Detect which cell encompasses the target text, then output its [x, y] center coordinate. 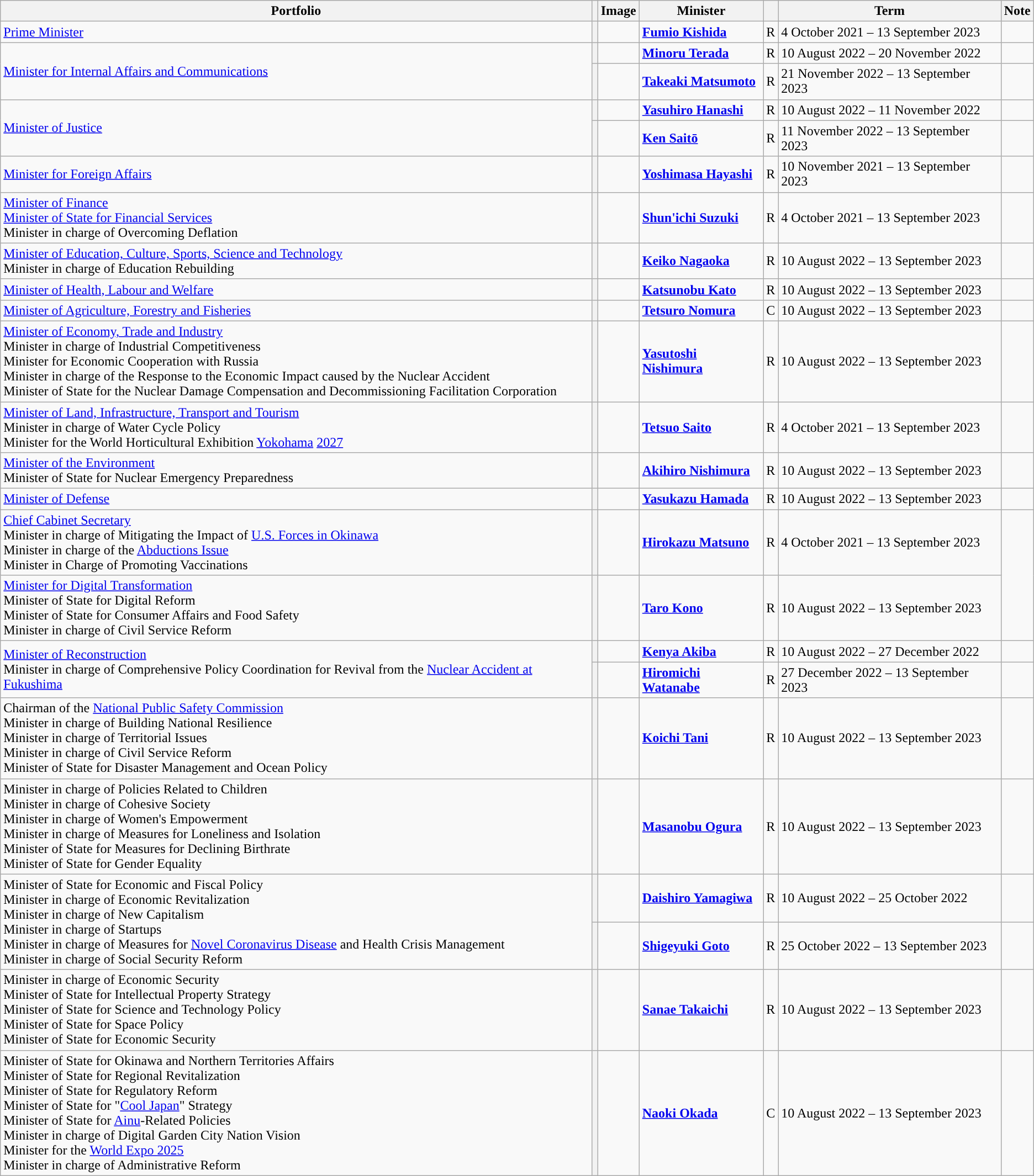
Term [890, 11]
Koichi Tani [701, 738]
Note [1017, 11]
Ken Saitō [701, 138]
Minister for Internal Affairs and Communications [296, 71]
Minister of Health, Labour and Welfare [296, 289]
Taro Kono [701, 608]
Shigeyuki Goto [701, 946]
Minister of Agriculture, Forestry and Fisheries [296, 310]
10 August 2022 – 11 November 2022 [890, 110]
Yasuhiro Hanashi [701, 110]
Yoshimasa Hayashi [701, 174]
Hiromichi Watanabe [701, 680]
Yasutoshi Nishimura [701, 361]
Minister of ReconstructionMinister in charge of Comprehensive Policy Coordination for Revival from the Nuclear Accident at Fukushima [296, 669]
Naoki Okada [701, 1113]
Tetsuro Nomura [701, 310]
Daishiro Yamagiwa [701, 898]
Katsunobu Kato [701, 289]
Hirokazu Matsuno [701, 542]
Minister [701, 11]
Yasukazu Hamada [701, 499]
Masanobu Ogura [701, 826]
Minister of Education, Culture, Sports, Science and TechnologyMinister in charge of Education Rebuilding [296, 261]
Shun'ichi Suzuki [701, 218]
25 October 2022 – 13 September 2023 [890, 946]
27 December 2022 – 13 September 2023 [890, 680]
Image [619, 11]
Minister of Justice [296, 128]
Kenya Akiba [701, 651]
Prime Minister [296, 32]
Keiko Nagaoka [701, 261]
10 November 2021 – 13 September 2023 [890, 174]
Sanae Takaichi [701, 1010]
10 August 2022 – 27 December 2022 [890, 651]
Akihiro Nishimura [701, 470]
10 August 2022 – 20 November 2022 [890, 53]
21 November 2022 – 13 September 2023 [890, 82]
10 August 2022 – 25 October 2022 [890, 898]
Tetsuo Saito [701, 427]
Minister of FinanceMinister of State for Financial ServicesMinister in charge of Overcoming Deflation [296, 218]
Minoru Terada [701, 53]
Minister for Foreign Affairs [296, 174]
Fumio Kishida [701, 32]
Minister of Defense [296, 499]
Minister of the EnvironmentMinister of State for Nuclear Emergency Preparedness [296, 470]
Portfolio [296, 11]
Takeaki Matsumoto [701, 82]
11 November 2022 – 13 September 2023 [890, 138]
